Capture the cell that displays the provided text and extract its (x, y) central coordinate. 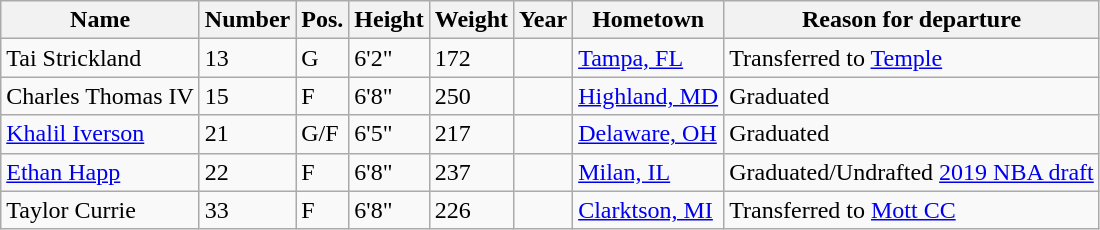
Milan, IL (648, 172)
G/F (322, 134)
22 (247, 172)
G (322, 58)
Transferred to Mott CC (912, 210)
Number (247, 20)
Name (100, 20)
6'5" (389, 134)
Ethan Happ (100, 172)
33 (247, 210)
6'2" (389, 58)
Clarktson, MI (648, 210)
Taylor Currie (100, 210)
Charles Thomas IV (100, 96)
172 (471, 58)
21 (247, 134)
Graduated/Undrafted 2019 NBA draft (912, 172)
Pos. (322, 20)
Khalil Iverson (100, 134)
237 (471, 172)
Year (544, 20)
Delaware, OH (648, 134)
217 (471, 134)
Hometown (648, 20)
Tampa, FL (648, 58)
Height (389, 20)
Reason for departure (912, 20)
Tai Strickland (100, 58)
Weight (471, 20)
Transferred to Temple (912, 58)
Highland, MD (648, 96)
15 (247, 96)
13 (247, 58)
250 (471, 96)
226 (471, 210)
